Capture the cell that displays the provided text and extract its [X, Y] central coordinate. 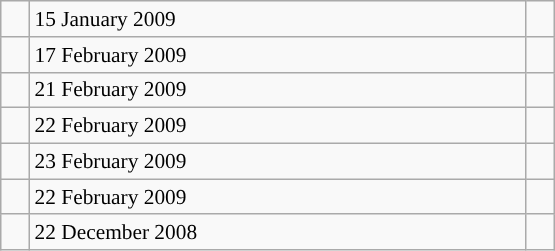
22 December 2008 [278, 232]
15 January 2009 [278, 19]
23 February 2009 [278, 161]
17 February 2009 [278, 55]
21 February 2009 [278, 90]
